Pinpoint the cell where the given text exists, returning its [x, y] midpoint coordinate. 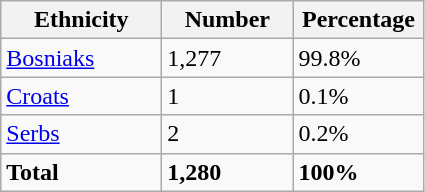
Percentage [358, 20]
Ethnicity [82, 20]
Number [228, 20]
0.2% [358, 134]
Croats [82, 96]
Bosniaks [82, 58]
100% [358, 172]
99.8% [358, 58]
Total [82, 172]
1,280 [228, 172]
1 [228, 96]
1,277 [228, 58]
2 [228, 134]
Serbs [82, 134]
0.1% [358, 96]
